Return the (X, Y) coordinate for the center point of the cell that contains the specified text.  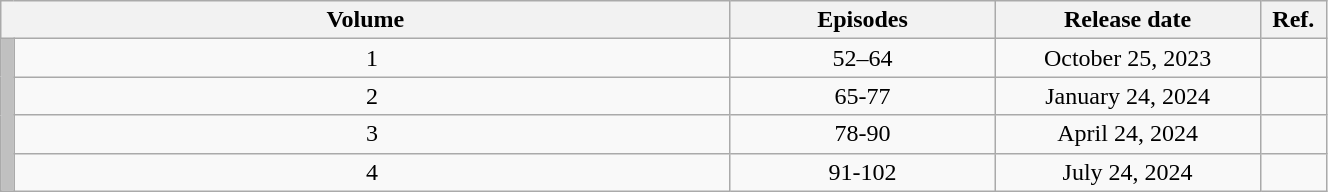
Volume (366, 20)
3 (372, 134)
91-102 (862, 172)
78-90 (862, 134)
4 (372, 172)
July 24, 2024 (1128, 172)
2 (372, 96)
October 25, 2023 (1128, 58)
April 24, 2024 (1128, 134)
Release date (1128, 20)
52–64 (862, 58)
1 (372, 58)
Episodes (862, 20)
65-77 (862, 96)
Ref. (1293, 20)
January 24, 2024 (1128, 96)
